Scan for the cell matching the given text and deliver its [x, y] coordinate at center. 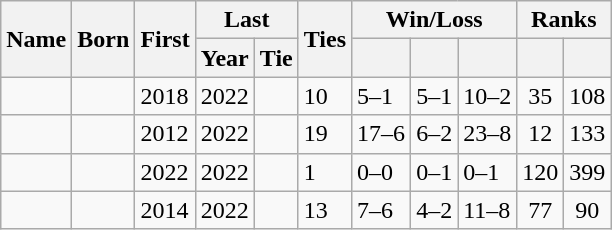
77 [540, 210]
Ties [324, 39]
Ranks [564, 20]
0–0 [382, 172]
2014 [165, 210]
Tie [276, 58]
13 [324, 210]
Win/Loss [434, 20]
4–2 [434, 210]
6–2 [434, 134]
1 [324, 172]
Name [36, 39]
10 [324, 96]
10–2 [488, 96]
133 [588, 134]
11–8 [488, 210]
19 [324, 134]
Born [104, 39]
2012 [165, 134]
7–6 [382, 210]
17–6 [382, 134]
108 [588, 96]
90 [588, 210]
23–8 [488, 134]
35 [540, 96]
Year [224, 58]
120 [540, 172]
Last [246, 20]
12 [540, 134]
2018 [165, 96]
First [165, 39]
399 [588, 172]
